Scan for the cell matching the given text and deliver its [X, Y] coordinate at center. 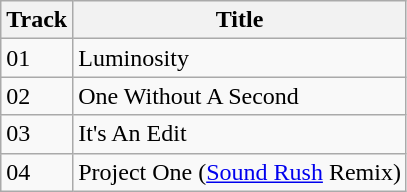
Title [240, 20]
It's An Edit [240, 134]
Track [37, 20]
04 [37, 172]
One Without A Second [240, 96]
Project One (Sound Rush Remix) [240, 172]
02 [37, 96]
03 [37, 134]
01 [37, 58]
Luminosity [240, 58]
